Output the [x, y] coordinate of the center of the cell containing the given text.  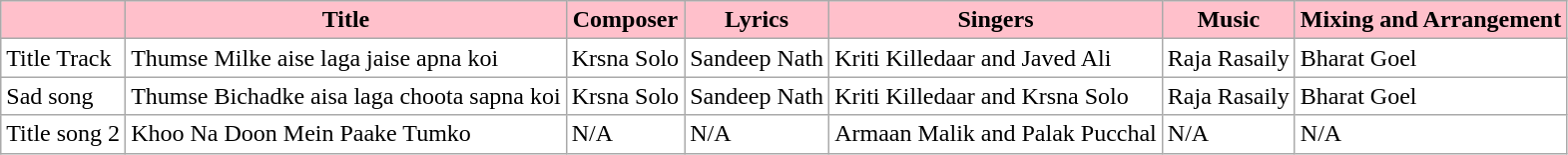
Kriti Killedaar and Krsna Solo [996, 96]
Thumse Bichadke aisa laga choota sapna koi [346, 96]
Sad song [64, 96]
Composer [625, 20]
Khoo Na Doon Mein Paake Tumko [346, 134]
Title song 2 [64, 134]
Lyrics [757, 20]
Music [1228, 20]
Thumse Milke aise laga jaise apna koi [346, 58]
Title [346, 20]
Armaan Malik and Palak Pucchal [996, 134]
Singers [996, 20]
Kriti Killedaar and Javed Ali [996, 58]
Mixing and Arrangement [1430, 20]
Title Track [64, 58]
